Scan for the cell matching the given text and deliver its [x, y] coordinate at center. 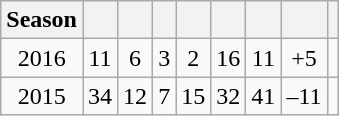
3 [164, 58]
15 [194, 96]
6 [136, 58]
34 [100, 96]
+5 [304, 58]
–11 [304, 96]
2016 [42, 58]
2 [194, 58]
Season [42, 20]
32 [228, 96]
41 [264, 96]
2015 [42, 96]
16 [228, 58]
12 [136, 96]
7 [164, 96]
